Return [x, y] of the center of cell containing provided text 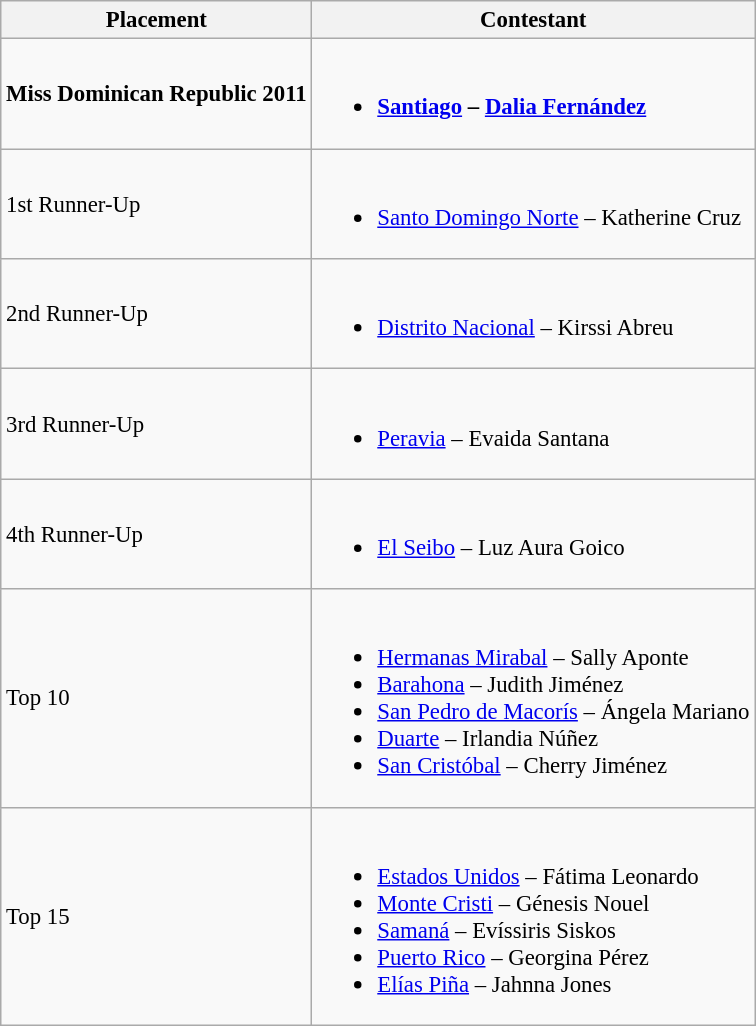
Santiago – Dalia Fernández [534, 94]
Distrito Nacional – Kirssi Abreu [534, 314]
3rd Runner-Up [156, 424]
1st Runner-Up [156, 204]
Peravia – Evaida Santana [534, 424]
Placement [156, 20]
Top 10 [156, 698]
4th Runner-Up [156, 534]
Top 15 [156, 916]
Hermanas Mirabal – Sally AponteBarahona – Judith JiménezSan Pedro de Macorís – Ángela MarianoDuarte – Irlandia NúñezSan Cristóbal – Cherry Jiménez [534, 698]
Miss Dominican Republic 2011 [156, 94]
Contestant [534, 20]
Santo Domingo Norte – Katherine Cruz [534, 204]
2nd Runner-Up [156, 314]
El Seibo – Luz Aura Goico [534, 534]
Estados Unidos – Fátima LeonardoMonte Cristi – Génesis NouelSamaná – Evíssiris SiskosPuerto Rico – Georgina PérezElías Piña – Jahnna Jones [534, 916]
